Provide the [x, y] coordinate of the cell's center where the given text is located.  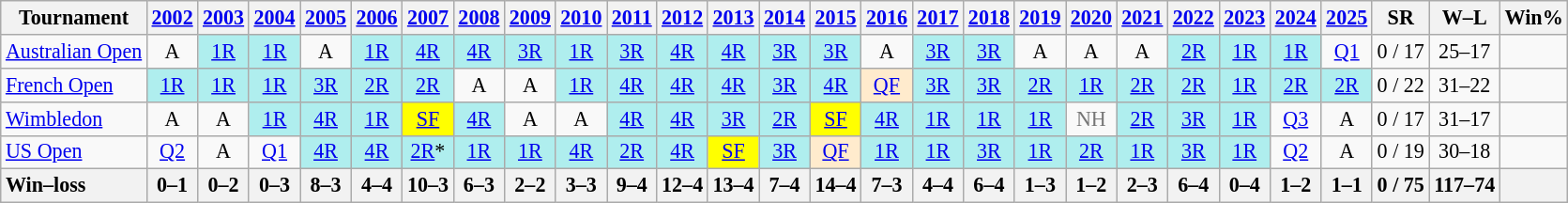
2020 [1091, 17]
1–1 [1347, 186]
2–2 [530, 186]
2011 [632, 17]
0 / 75 [1400, 186]
7–3 [887, 186]
W–L [1464, 17]
30–18 [1464, 152]
2005 [326, 17]
2015 [835, 17]
0 / 19 [1400, 152]
0–4 [1244, 186]
2017 [937, 17]
2010 [581, 17]
2024 [1295, 17]
SR [1400, 17]
9–4 [632, 186]
8–3 [326, 186]
10–3 [428, 186]
2022 [1194, 17]
2009 [530, 17]
12–4 [682, 186]
14–4 [835, 186]
6–3 [479, 186]
Australian Open [74, 51]
2013 [733, 17]
2019 [1040, 17]
Wimbledon [74, 118]
31–22 [1464, 85]
31–17 [1464, 118]
117–74 [1464, 186]
Q3 [1295, 118]
2012 [682, 17]
Win% [1533, 17]
2018 [989, 17]
2006 [376, 17]
2002 [172, 17]
2007 [428, 17]
2–3 [1142, 186]
3–3 [581, 186]
2003 [223, 17]
2021 [1142, 17]
2023 [1244, 17]
13–4 [733, 186]
NH [1091, 118]
2014 [784, 17]
French Open [74, 85]
1–3 [1040, 186]
2016 [887, 17]
0 / 22 [1400, 85]
2R* [428, 152]
2025 [1347, 17]
0–3 [274, 186]
7–4 [784, 186]
Tournament [74, 17]
25–17 [1464, 51]
2004 [274, 17]
US Open [74, 152]
2008 [479, 17]
0–2 [223, 186]
0–1 [172, 186]
Win–loss [74, 186]
